Return [x, y] of the center of cell containing provided text 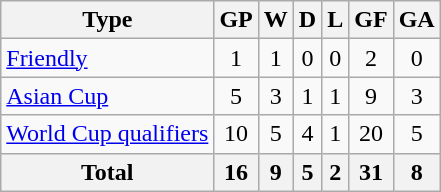
10 [236, 134]
Total [108, 172]
World Cup qualifiers [108, 134]
Type [108, 20]
L [336, 20]
GA [416, 20]
W [276, 20]
31 [371, 172]
GP [236, 20]
20 [371, 134]
D [307, 20]
Asian Cup [108, 96]
16 [236, 172]
Friendly [108, 58]
4 [307, 134]
8 [416, 172]
GF [371, 20]
